Determine the (x, y) coordinate at the center of the cell enclosing the given text.  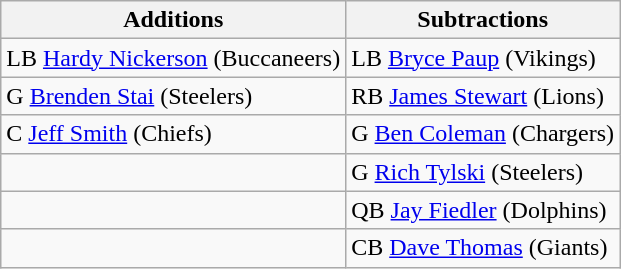
CB Dave Thomas (Giants) (483, 248)
RB James Stewart (Lions) (483, 96)
LB Hardy Nickerson (Buccaneers) (174, 58)
Subtractions (483, 20)
C Jeff Smith (Chiefs) (174, 134)
G Brenden Stai (Steelers) (174, 96)
QB Jay Fiedler (Dolphins) (483, 210)
G Rich Tylski (Steelers) (483, 172)
Additions (174, 20)
G Ben Coleman (Chargers) (483, 134)
LB Bryce Paup (Vikings) (483, 58)
